From the cell containing the given text, extract its center point as (X, Y) coordinate. 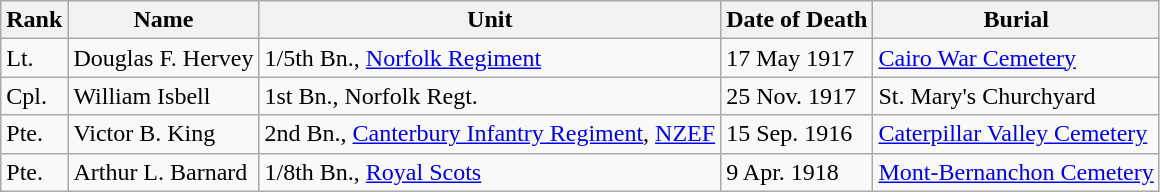
2nd Bn., Canterbury Infantry Regiment, NZEF (490, 134)
Cairo War Cemetery (1016, 58)
Mont-Bernanchon Cemetery (1016, 172)
Douglas F. Hervey (164, 58)
25 Nov. 1917 (797, 96)
9 Apr. 1918 (797, 172)
15 Sep. 1916 (797, 134)
Date of Death (797, 20)
Rank (34, 20)
Arthur L. Barnard (164, 172)
Lt. (34, 58)
1st Bn., Norfolk Regt. (490, 96)
1/5th Bn., Norfolk Regiment (490, 58)
Burial (1016, 20)
Caterpillar Valley Cemetery (1016, 134)
Victor B. King (164, 134)
1/8th Bn., Royal Scots (490, 172)
17 May 1917 (797, 58)
Name (164, 20)
Unit (490, 20)
St. Mary's Churchyard (1016, 96)
Cpl. (34, 96)
William Isbell (164, 96)
